Determine the (X, Y) coordinate at the center of the cell enclosing the given text.  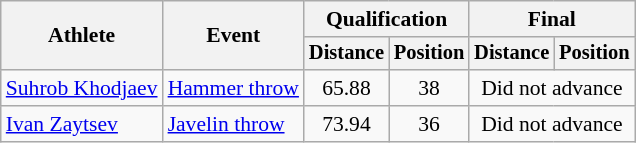
38 (429, 88)
65.88 (346, 88)
Ivan Zaytsev (82, 124)
Javelin throw (234, 124)
73.94 (346, 124)
Hammer throw (234, 88)
Suhrob Khodjaev (82, 88)
Final (552, 19)
Event (234, 36)
36 (429, 124)
Qualification (386, 19)
Athlete (82, 36)
